Detect which cell encompasses the target text, then output its (X, Y) center coordinate. 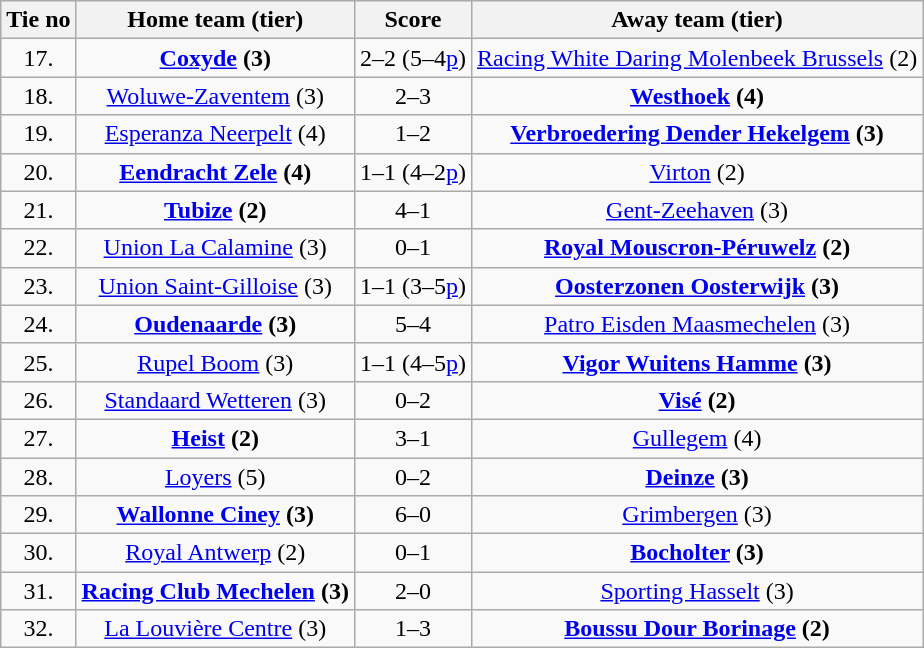
1–1 (4–2p) (412, 172)
20. (38, 172)
Tubize (2) (215, 210)
28. (38, 477)
Woluwe-Zaventem (3) (215, 96)
Racing White Daring Molenbeek Brussels (2) (696, 58)
1–1 (3–5p) (412, 286)
23. (38, 286)
2–3 (412, 96)
1–3 (412, 629)
Standaard Wetteren (3) (215, 400)
26. (38, 400)
Royal Antwerp (2) (215, 553)
6–0 (412, 515)
Heist (2) (215, 438)
17. (38, 58)
Vigor Wuitens Hamme (3) (696, 362)
31. (38, 591)
32. (38, 629)
18. (38, 96)
4–1 (412, 210)
21. (38, 210)
Esperanza Neerpelt (4) (215, 134)
Westhoek (4) (696, 96)
1–2 (412, 134)
Oosterzonen Oosterwijk (3) (696, 286)
Eendracht Zele (4) (215, 172)
Virton (2) (696, 172)
Union Saint-Gilloise (3) (215, 286)
Oudenaarde (3) (215, 324)
22. (38, 248)
La Louvière Centre (3) (215, 629)
Rupel Boom (3) (215, 362)
Away team (tier) (696, 20)
29. (38, 515)
Tie no (38, 20)
5–4 (412, 324)
19. (38, 134)
27. (38, 438)
24. (38, 324)
Verbroedering Dender Hekelgem (3) (696, 134)
Visé (2) (696, 400)
Sporting Hasselt (3) (696, 591)
25. (38, 362)
1–1 (4–5p) (412, 362)
2–0 (412, 591)
Score (412, 20)
Patro Eisden Maasmechelen (3) (696, 324)
Loyers (5) (215, 477)
3–1 (412, 438)
Gent-Zeehaven (3) (696, 210)
Bocholter (3) (696, 553)
Union La Calamine (3) (215, 248)
30. (38, 553)
Wallonne Ciney (3) (215, 515)
Boussu Dour Borinage (2) (696, 629)
Gullegem (4) (696, 438)
Grimbergen (3) (696, 515)
2–2 (5–4p) (412, 58)
Racing Club Mechelen (3) (215, 591)
Deinze (3) (696, 477)
Home team (tier) (215, 20)
Royal Mouscron-Péruwelz (2) (696, 248)
Coxyde (3) (215, 58)
